Identify which cell holds the provided text, then report its [x, y] central coordinate. 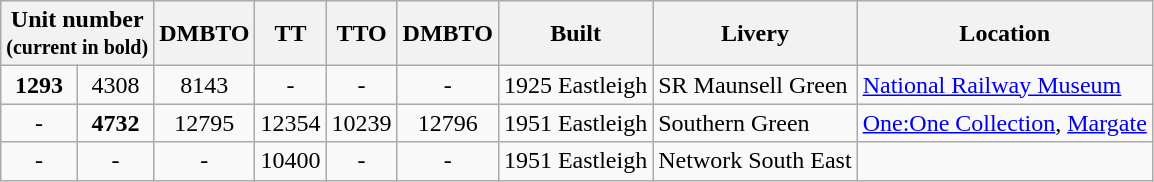
Livery [755, 34]
Unit number (current in bold) [78, 34]
SR Maunsell Green [755, 85]
4732 [115, 123]
TT [290, 34]
One:One Collection, Margate [1004, 123]
10239 [362, 123]
Southern Green [755, 123]
Location [1004, 34]
Network South East [755, 161]
12354 [290, 123]
TTO [362, 34]
12796 [448, 123]
Built [575, 34]
1925 Eastleigh [575, 85]
8143 [204, 85]
12795 [204, 123]
National Railway Museum [1004, 85]
10400 [290, 161]
1293 [39, 85]
4308 [115, 85]
